Provide the [x, y] coordinate of the cell's center where the given text is located.  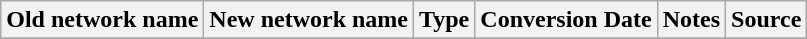
Conversion Date [566, 20]
New network name [309, 20]
Notes [691, 20]
Source [766, 20]
Old network name [102, 20]
Type [444, 20]
